For the text-containing cell, return its midpoint in (x, y) coordinate format. 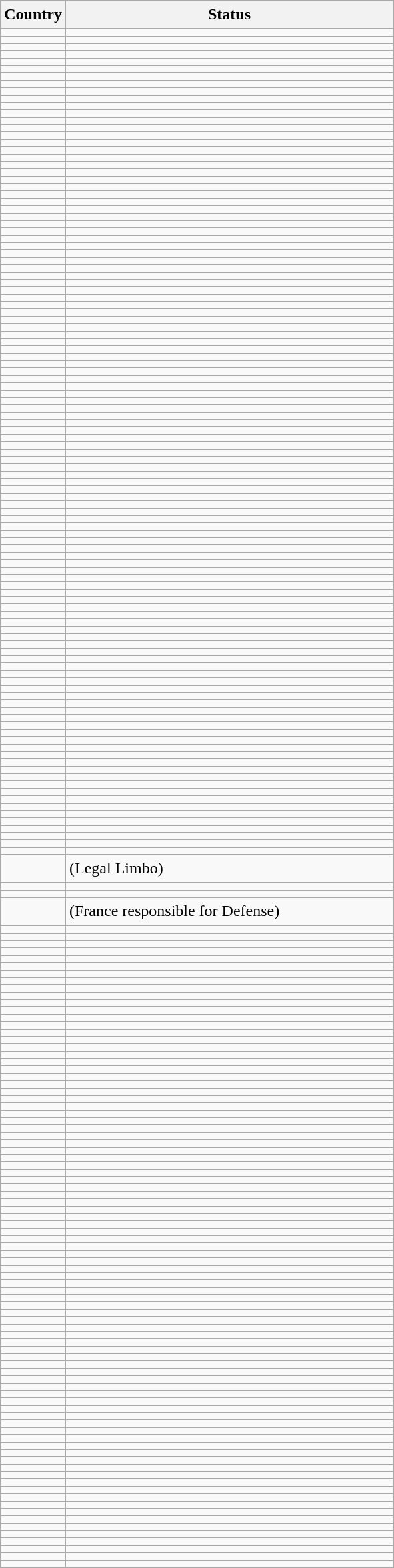
(France responsible for Defense) (229, 911)
Status (229, 15)
(Legal Limbo) (229, 869)
Country (33, 15)
